Pinpoint the cell where the given text exists, returning its (X, Y) midpoint coordinate. 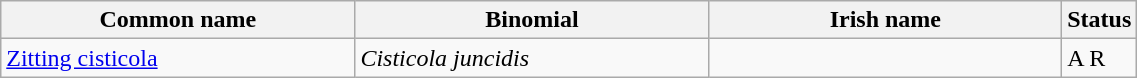
Irish name (886, 20)
Cisticola juncidis (532, 58)
A R (1100, 58)
Zitting cisticola (178, 58)
Common name (178, 20)
Binomial (532, 20)
Status (1100, 20)
